From the cell containing the given text, extract its center point as [x, y] coordinate. 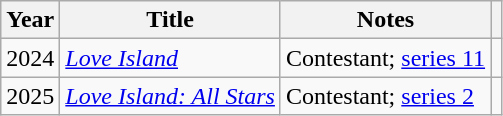
Year [30, 20]
Love Island [170, 58]
2024 [30, 58]
Contestant; series 2 [385, 96]
Title [170, 20]
Notes [385, 20]
Love Island: All Stars [170, 96]
Contestant; series 11 [385, 58]
2025 [30, 96]
